Pinpoint the cell where the given text exists, returning its [X, Y] midpoint coordinate. 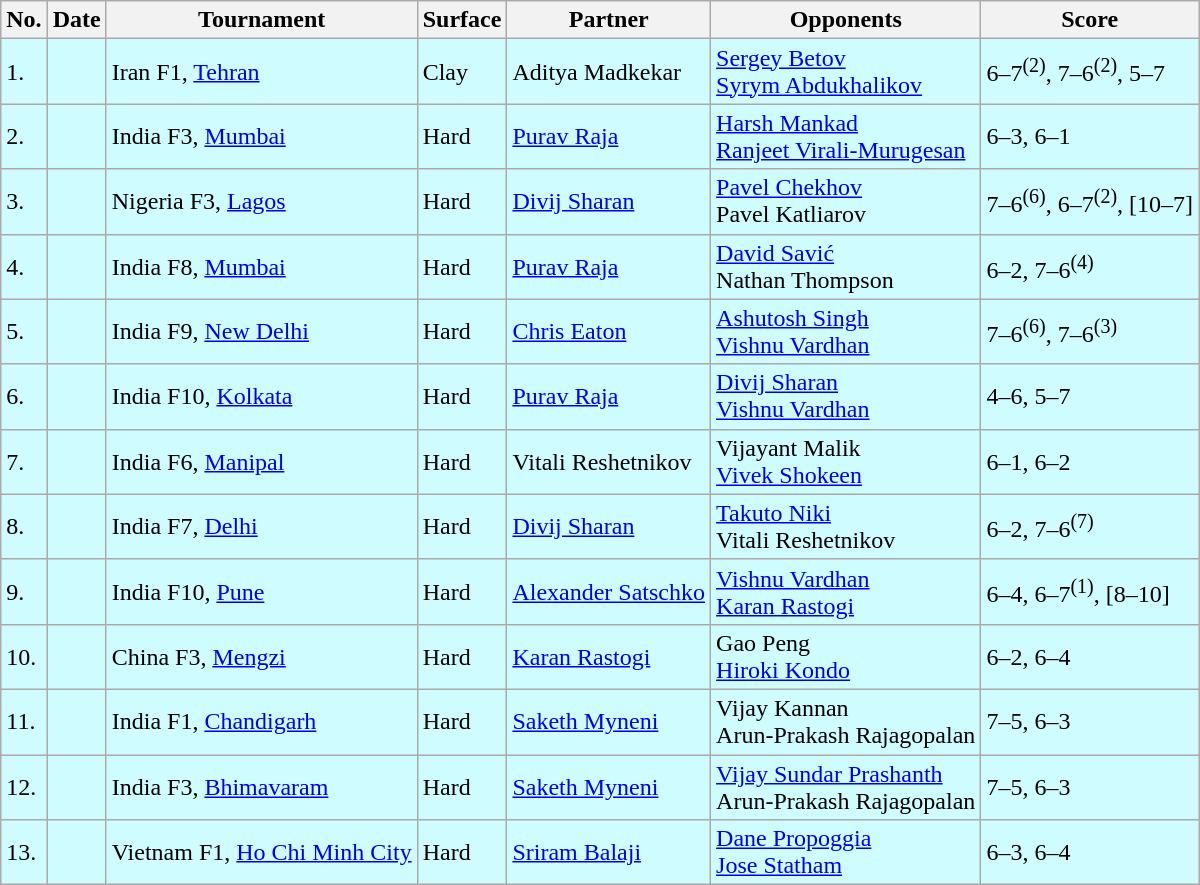
Vishnu Vardhan Karan Rastogi [846, 592]
8. [24, 526]
4–6, 5–7 [1090, 396]
10. [24, 656]
Score [1090, 20]
Gao Peng Hiroki Kondo [846, 656]
Tournament [262, 20]
Vijayant Malik Vivek Shokeen [846, 462]
Alexander Satschko [609, 592]
Divij Sharan Vishnu Vardhan [846, 396]
6–3, 6–1 [1090, 136]
6–2, 7–6(4) [1090, 266]
Iran F1, Tehran [262, 72]
Clay [462, 72]
6–4, 6–7(1), [8–10] [1090, 592]
6. [24, 396]
Pavel Chekhov Pavel Katliarov [846, 202]
6–3, 6–4 [1090, 852]
India F3, Bhimavaram [262, 786]
Aditya Madkekar [609, 72]
1. [24, 72]
6–7(2), 7–6(2), 5–7 [1090, 72]
Harsh Mankad Ranjeet Virali-Murugesan [846, 136]
Sriram Balaji [609, 852]
5. [24, 332]
India F6, Manipal [262, 462]
7. [24, 462]
Takuto Niki Vitali Reshetnikov [846, 526]
Date [76, 20]
India F8, Mumbai [262, 266]
2. [24, 136]
Vijay Sundar Prashanth Arun-Prakash Rajagopalan [846, 786]
Surface [462, 20]
Vietnam F1, Ho Chi Minh City [262, 852]
13. [24, 852]
4. [24, 266]
7–6(6), 7–6(3) [1090, 332]
Opponents [846, 20]
India F9, New Delhi [262, 332]
India F10, Kolkata [262, 396]
China F3, Mengzi [262, 656]
6–2, 7–6(7) [1090, 526]
6–1, 6–2 [1090, 462]
India F1, Chandigarh [262, 722]
Sergey Betov Syrym Abdukhalikov [846, 72]
Vitali Reshetnikov [609, 462]
Vijay Kannan Arun-Prakash Rajagopalan [846, 722]
Partner [609, 20]
7–6(6), 6–7(2), [10–7] [1090, 202]
Karan Rastogi [609, 656]
11. [24, 722]
9. [24, 592]
David Savić Nathan Thompson [846, 266]
India F10, Pune [262, 592]
3. [24, 202]
Chris Eaton [609, 332]
Dane Propoggia Jose Statham [846, 852]
Nigeria F3, Lagos [262, 202]
No. [24, 20]
India F7, Delhi [262, 526]
Ashutosh Singh Vishnu Vardhan [846, 332]
12. [24, 786]
6–2, 6–4 [1090, 656]
India F3, Mumbai [262, 136]
